Return the (X, Y) coordinate for the center point of the cell that contains the specified text.  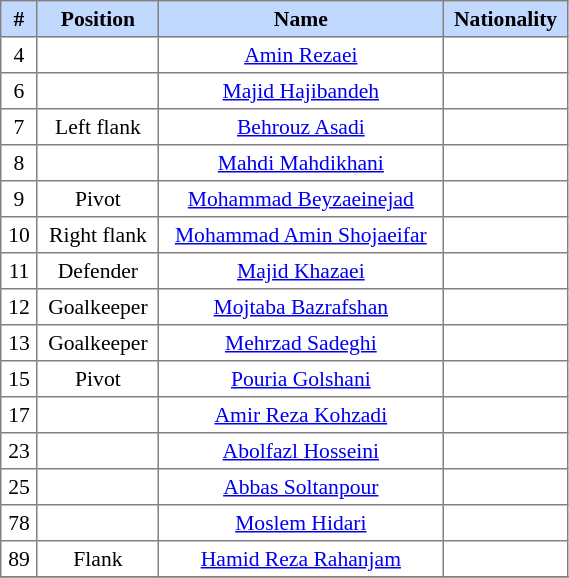
Flank (98, 559)
10 (20, 235)
Abbas Soltanpour (300, 487)
Moslem Hidari (300, 523)
Pouria Golshani (300, 379)
12 (20, 307)
25 (20, 487)
Mahdi Mahdikhani (300, 163)
4 (20, 55)
Majid Hajibandeh (300, 91)
6 (20, 91)
Nationality (506, 19)
7 (20, 127)
89 (20, 559)
15 (20, 379)
Mojtaba Bazrafshan (300, 307)
13 (20, 343)
8 (20, 163)
# (20, 19)
Name (300, 19)
Hamid Reza Rahanjam (300, 559)
Mohammad Beyzaeinejad (300, 199)
11 (20, 271)
Left flank (98, 127)
17 (20, 415)
Amir Reza Kohzadi (300, 415)
Position (98, 19)
78 (20, 523)
9 (20, 199)
Behrouz Asadi (300, 127)
23 (20, 451)
Right flank (98, 235)
Majid Khazaei (300, 271)
Amin Rezaei (300, 55)
Defender (98, 271)
Mohammad Amin Shojaeifar (300, 235)
Abolfazl Hosseini (300, 451)
Mehrzad Sadeghi (300, 343)
